Determine the [X, Y] coordinate at the center of the cell enclosing the given text.  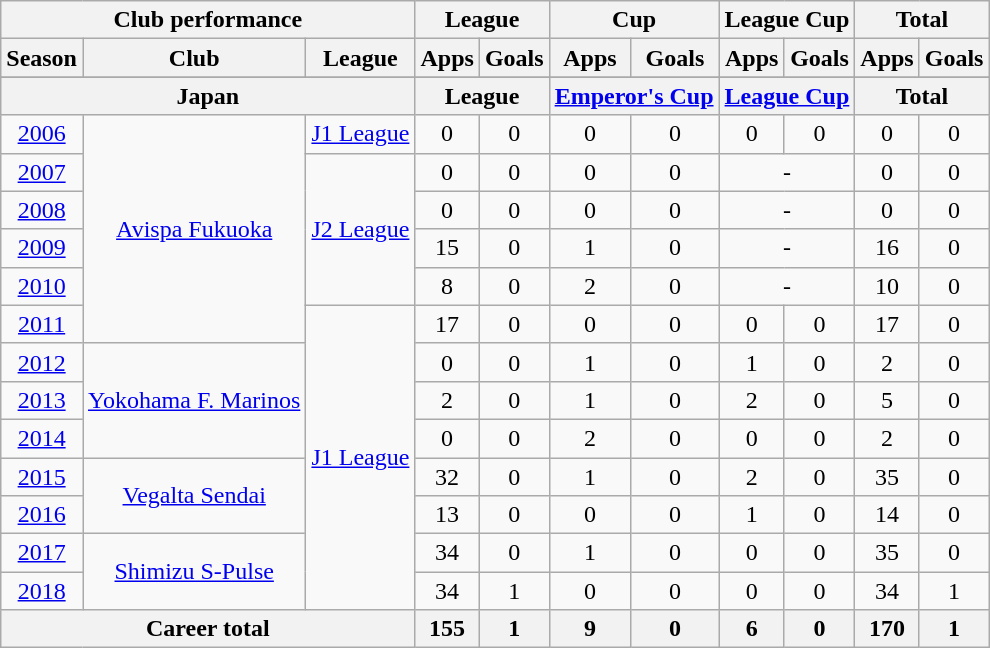
Season [42, 58]
2009 [42, 248]
2013 [42, 400]
2017 [42, 553]
2015 [42, 477]
15 [447, 248]
2010 [42, 286]
2007 [42, 172]
2012 [42, 362]
170 [887, 629]
Yokohama F. Marinos [194, 400]
9 [590, 629]
J2 League [360, 229]
Emperor's Cup [634, 96]
155 [447, 629]
2016 [42, 515]
Japan [208, 96]
Cup [634, 20]
14 [887, 515]
2011 [42, 324]
10 [887, 286]
2014 [42, 438]
Vegalta Sendai [194, 496]
16 [887, 248]
Career total [208, 629]
Club [194, 58]
8 [447, 286]
Club performance [208, 20]
6 [752, 629]
2018 [42, 591]
13 [447, 515]
2008 [42, 210]
32 [447, 477]
2006 [42, 134]
Avispa Fukuoka [194, 229]
5 [887, 400]
Shimizu S-Pulse [194, 572]
